From the cell containing the given text, extract its center point as [X, Y] coordinate. 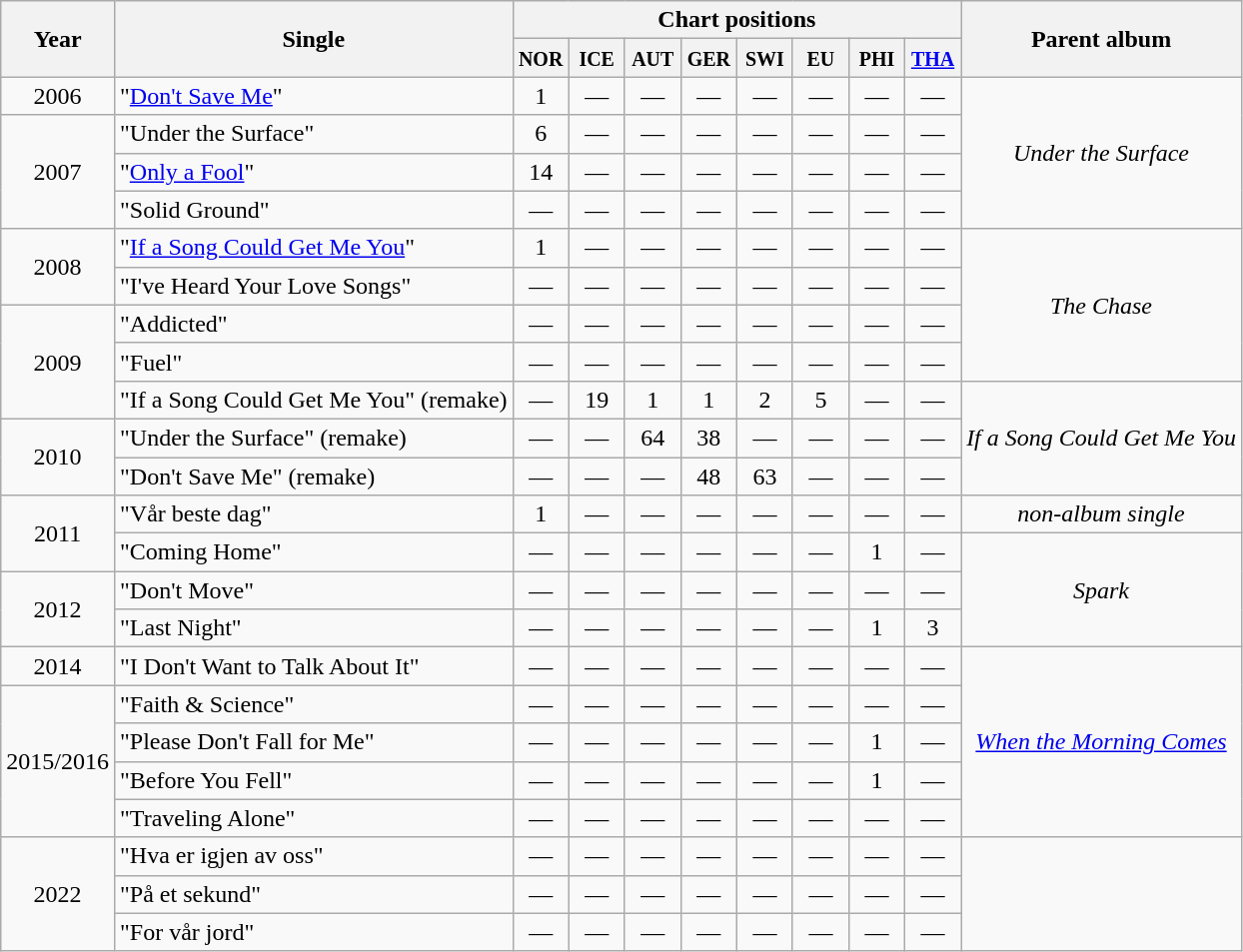
"Only a Fool" [314, 172]
"For vår jord" [314, 932]
"Don't Save Me" [314, 96]
"Before You Fell" [314, 780]
2015/2016 [58, 761]
"På et sekund" [314, 894]
64 [652, 438]
"Don't Save Me" (remake) [314, 476]
"Traveling Alone" [314, 818]
If a Song Could Get Me You [1101, 438]
3 [933, 628]
THA [933, 58]
"If a Song Could Get Me You" [314, 248]
Under the Surface [1101, 153]
2 [764, 400]
"Fuel" [314, 362]
When the Morning Comes [1101, 742]
"Faith & Science" [314, 704]
"Vår beste dag" [314, 514]
5 [820, 400]
"I've Heard Your Love Songs" [314, 286]
6 [541, 134]
PHI [876, 58]
EU [820, 58]
2008 [58, 267]
2011 [58, 533]
"Hva er igjen av oss" [314, 856]
"Under the Surface" (remake) [314, 438]
2022 [58, 894]
2012 [58, 609]
2006 [58, 96]
Chart positions [736, 20]
"Addicted" [314, 324]
"Coming Home" [314, 552]
SWI [764, 58]
2014 [58, 666]
"Solid Ground" [314, 210]
Spark [1101, 590]
NOR [541, 58]
"Please Don't Fall for Me" [314, 742]
The Chase [1101, 305]
"Under the Surface" [314, 134]
GER [708, 58]
38 [708, 438]
"If a Song Could Get Me You" (remake) [314, 400]
Single [314, 39]
ICE [597, 58]
14 [541, 172]
"Last Night" [314, 628]
Year [58, 39]
2009 [58, 362]
non-album single [1101, 514]
19 [597, 400]
2010 [58, 457]
"I Don't Want to Talk About It" [314, 666]
63 [764, 476]
"Don't Move" [314, 590]
AUT [652, 58]
48 [708, 476]
2007 [58, 172]
Parent album [1101, 39]
